Find where the given text appears and provide that cell's center as [x, y] coordinate. 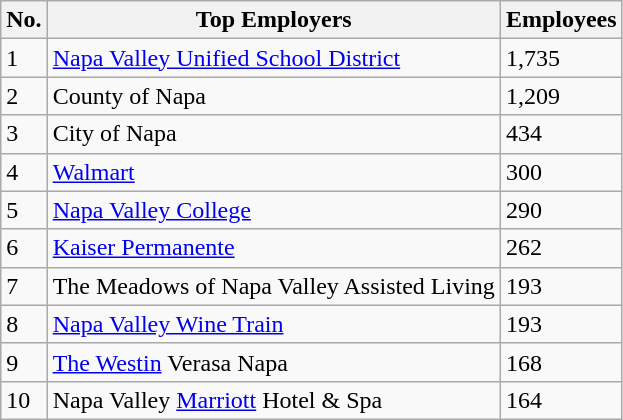
4 [24, 172]
Employees [561, 20]
Napa Valley Unified School District [274, 58]
1,735 [561, 58]
Napa Valley College [274, 210]
164 [561, 400]
8 [24, 324]
The Westin Verasa Napa [274, 362]
300 [561, 172]
Walmart [274, 172]
No. [24, 20]
1,209 [561, 96]
7 [24, 286]
Top Employers [274, 20]
434 [561, 134]
168 [561, 362]
Kaiser Permanente [274, 248]
2 [24, 96]
County of Napa [274, 96]
290 [561, 210]
1 [24, 58]
3 [24, 134]
9 [24, 362]
10 [24, 400]
5 [24, 210]
Napa Valley Wine Train [274, 324]
The Meadows of Napa Valley Assisted Living [274, 286]
6 [24, 248]
City of Napa [274, 134]
262 [561, 248]
Napa Valley Marriott Hotel & Spa [274, 400]
